From the cell containing the given text, extract its center point as (X, Y) coordinate. 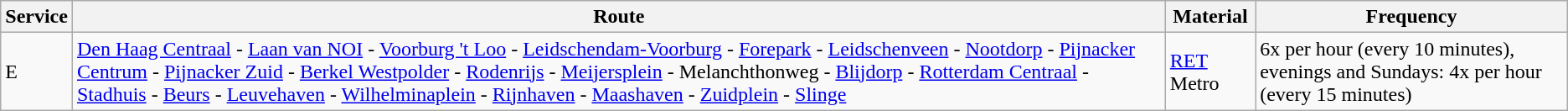
RET Metro (1210, 71)
6x per hour (every 10 minutes), evenings and Sundays: 4x per hour (every 15 minutes) (1412, 71)
Route (618, 17)
E (37, 71)
Service (37, 17)
Frequency (1412, 17)
Material (1210, 17)
